Determine the (x, y) coordinate at the center of the cell enclosing the given text.  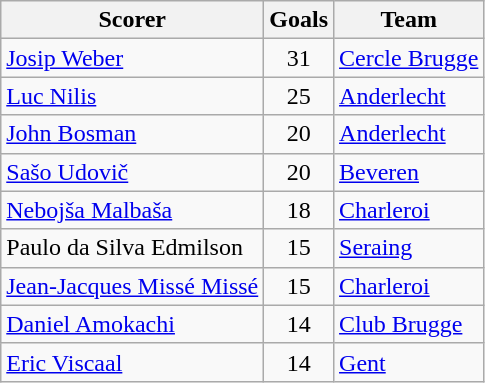
Jean-Jacques Missé Missé (132, 286)
Scorer (132, 20)
Sašo Udovič (132, 172)
25 (299, 96)
Gent (409, 362)
Cercle Brugge (409, 58)
18 (299, 210)
Club Brugge (409, 324)
Luc Nilis (132, 96)
31 (299, 58)
Goals (299, 20)
Daniel Amokachi (132, 324)
Team (409, 20)
Eric Viscaal (132, 362)
Beveren (409, 172)
Seraing (409, 248)
Paulo da Silva Edmilson (132, 248)
Josip Weber (132, 58)
John Bosman (132, 134)
Nebojša Malbaša (132, 210)
